Find where the given text appears and provide that cell's center as (X, Y) coordinate. 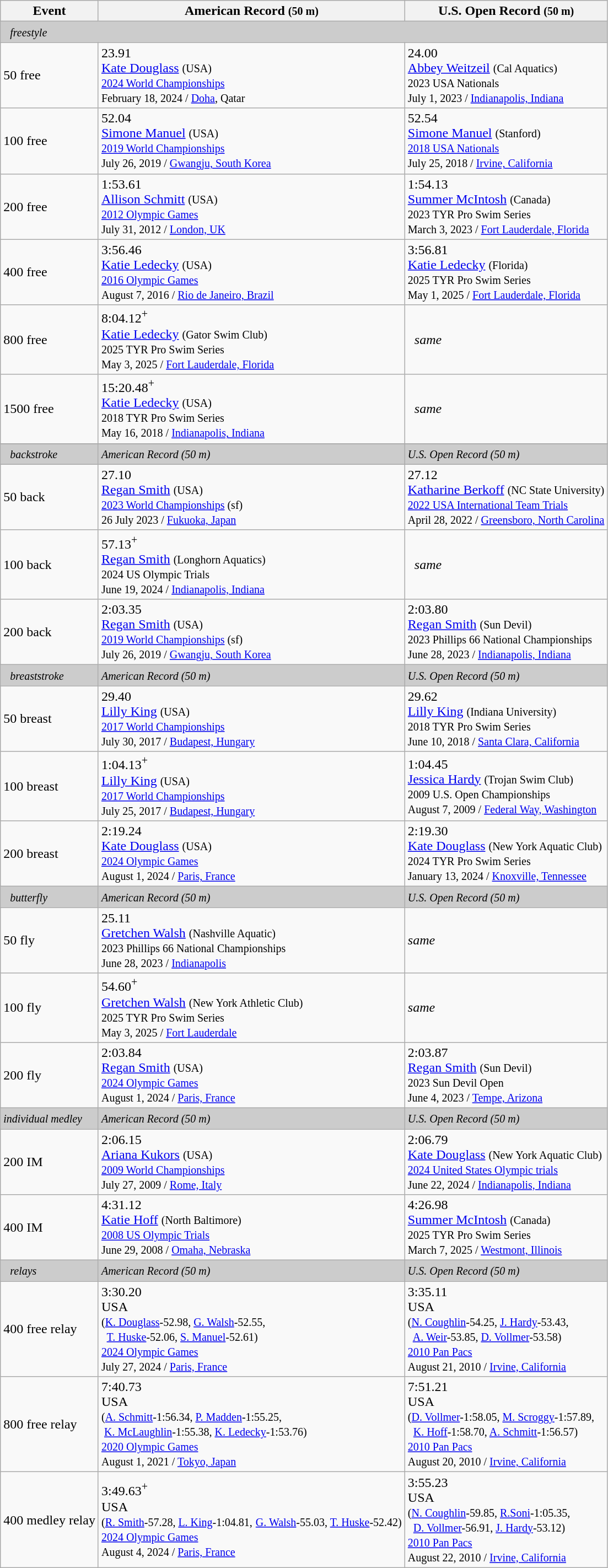
relays (50, 1271)
15:20.48+ Katie Ledecky (USA) 2018 TYR Pro Swim Series May 16, 2018 / Indianapolis, Indiana (251, 409)
butterfly (50, 897)
2:06.79 Kate Douglass (New York Aquatic Club) 2024 United States Olympic trials June 22, 2024 / Indianapolis, Indiana (506, 1162)
freestyle (304, 32)
2:03.35 Regan Smith (USA) 2019 World Championships (sf) July 26, 2019 / Gwangju, South Korea (251, 632)
2:03.80 Regan Smith (Sun Devil) 2023 Phillips 66 National Championships June 28, 2023 / Indianapolis, Indiana (506, 632)
2:19.24 Kate Douglass (USA) 2024 Olympic GamesAugust 1, 2024 / Paris, France (251, 853)
800 free (50, 340)
3:56.81 Katie Ledecky (Florida) 2025 TYR Pro Swim Series May 1, 2025 / Fort Lauderdale, Florida (506, 272)
400 IM (50, 1227)
400 free (50, 272)
4:31.12 Katie Hoff (North Baltimore) 2008 US Olympic Trials June 29, 2008 / Omaha, Nebraska (251, 1227)
54.60+ Gretchen Walsh (New York Athletic Club) 2025 TYR Pro Swim Series May 3, 2025 / Fort Lauderdale (251, 1008)
200 back (50, 632)
50 free (50, 75)
400 free relay (50, 1329)
breaststroke (50, 675)
23.91 Kate Douglass (USA) 2024 World Championships February 18, 2024 / Doha, Qatar (251, 75)
400 medley relay (50, 1519)
100 breast (50, 786)
3:35.11 USA (N. Coughlin-54.25, J. Hardy-53.43, A. Weir-53.85, D. Vollmer-53.58) 2010 Pan Pacs August 21, 2010 / Irvine, California (506, 1329)
27.12 Katharine Berkoff (NC State University) 2022 USA International Team Trials April 28, 2022 / Greensboro, North Carolina (506, 497)
100 free (50, 141)
50 fly (50, 941)
27.10 Regan Smith (USA) 2023 World Championships (sf) 26 July 2023 / Fukuoka, Japan (251, 497)
200 IM (50, 1162)
100 back (50, 565)
24.00 Abbey Weitzeil (Cal Aquatics)2023 USA Nationals July 1, 2023 / Indianapolis, Indiana (506, 75)
29.40 Lilly King (USA) 2017 World Championships July 30, 2017 / Budapest, Hungary (251, 719)
200 fly (50, 1075)
1:04.45 Jessica Hardy (Trojan Swim Club) 2009 U.S. Open Championships August 7, 2009 / Federal Way, Washington (506, 786)
1:53.61 Allison Schmitt (USA) 2012 Olympic Games July 31, 2012 / London, UK (251, 206)
52.54Simone Manuel (Stanford)2018 USA Nationals July 25, 2018 / Irvine, California (506, 141)
2:03.84 Regan Smith (USA) 2024 Olympic GamesAugust 1, 2024 / Paris, France (251, 1075)
3:56.46 Katie Ledecky (USA) 2016 Olympic Games August 7, 2016 / Rio de Janeiro, Brazil (251, 272)
8:04.12+ Katie Ledecky (Gator Swim Club) 2025 TYR Pro Swim Series May 3, 2025 / Fort Lauderdale, Florida (251, 340)
57.13+ Regan Smith (Longhorn Aquatics) 2024 US Olympic Trials June 19, 2024 / Indianapolis, Indiana (251, 565)
800 free relay (50, 1425)
50 breast (50, 719)
25.11 Gretchen Walsh (Nashville Aquatic) 2023 Phillips 66 National Championships June 28, 2023 / Indianapolis (251, 941)
2:03.87 Regan Smith (Sun Devil) 2023 Sun Devil Open June 4, 2023 / Tempe, Arizona (506, 1075)
200 breast (50, 853)
2:06.15 Ariana Kukors (USA) 2009 World Championships July 27, 2009 / Rome, Italy (251, 1162)
7:51.21 USA (D. Vollmer-1:58.05, M. Scroggy-1:57.89, K. Hoff-1:58.70, A. Schmitt-1:56.57) 2010 Pan Pacs August 20, 2010 / Irvine, California (506, 1425)
29.62 Lilly King (Indiana University) 2018 TYR Pro Swim Series June 10, 2018 / Santa Clara, California (506, 719)
52.04 Simone Manuel (USA) 2019 World Championships July 26, 2019 / Gwangju, South Korea (251, 141)
backstroke (50, 454)
1500 free (50, 409)
3:49.63+ USA (R. Smith-57.28, L. King-1:04.81, G. Walsh-55.03, T. Huske-52.42) 2024 Olympic Games August 4, 2024 / Paris, France (251, 1519)
7:40.73 USA (A. Schmitt-1:56.34, P. Madden-1:55.25, K. McLaughlin-1:55.38, K. Ledecky-1:53.76) 2020 Olympic Games August 1, 2021 / Tokyo, Japan (251, 1425)
50 back (50, 497)
1:04.13+ Lilly King (USA) 2017 World Championships July 25, 2017 / Budapest, Hungary (251, 786)
1:54.13 Summer McIntosh (Canada) 2023 TYR Pro Swim Series March 3, 2023 / Fort Lauderdale, Florida (506, 206)
3:55.23 USA (N. Coughlin-59.85, R.Soni-1:05.35, D. Vollmer-56.91, J. Hardy-53.12) 2010 Pan Pacs August 22, 2010 / Irvine, California (506, 1519)
200 free (50, 206)
3:30.20USA (K. Douglass-52.98, G. Walsh-52.55, T. Huske-52.06, S. Manuel-52.61) 2024 Olympic Games July 27, 2024 / Paris, France (251, 1329)
individual medley (50, 1118)
Event (50, 11)
4:26.98 Summer McIntosh (Canada) 2025 TYR Pro Swim Series March 7, 2025 / Westmont, Illinois (506, 1227)
2:19.30 Kate Douglass (New York Aquatic Club) 2024 TYR Pro Swim Series January 13, 2024 / Knoxville, Tennessee (506, 853)
100 fly (50, 1008)
